Search for the cell housing the specified text and yield its (x, y) center coordinate. 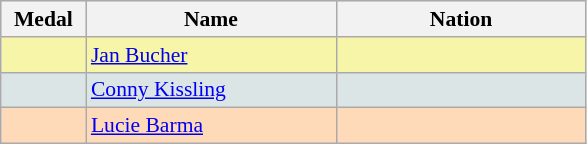
Nation (461, 19)
Medal (44, 19)
Name (211, 19)
Lucie Barma (211, 126)
Jan Bucher (211, 55)
Conny Kissling (211, 90)
